Search for the cell housing the specified text and yield its [x, y] center coordinate. 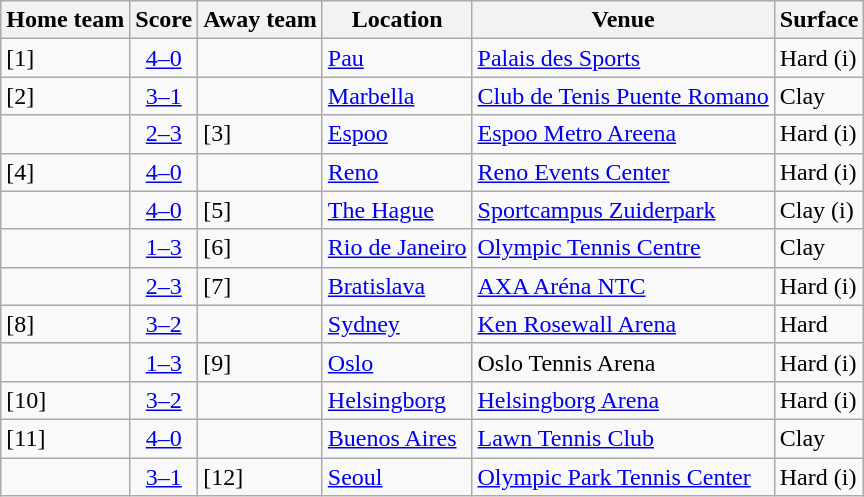
Oslo Tennis Arena [623, 362]
Away team [260, 20]
Rio de Janeiro [397, 248]
[4] [66, 172]
[3] [260, 134]
Seoul [397, 477]
[12] [260, 477]
Clay (i) [819, 210]
Bratislava [397, 286]
Reno Events Center [623, 172]
[6] [260, 248]
[11] [66, 438]
Pau [397, 58]
AXA Aréna NTC [623, 286]
Lawn Tennis Club [623, 438]
Surface [819, 20]
Home team [66, 20]
[7] [260, 286]
Olympic Tennis Centre [623, 248]
Marbella [397, 96]
Buenos Aires [397, 438]
Venue [623, 20]
Hard [819, 324]
Olympic Park Tennis Center [623, 477]
Espoo [397, 134]
Palais des Sports [623, 58]
Reno [397, 172]
Club de Tenis Puente Romano [623, 96]
[8] [66, 324]
Espoo Metro Areena [623, 134]
Oslo [397, 362]
Sportcampus Zuiderpark [623, 210]
The Hague [397, 210]
Score [164, 20]
[2] [66, 96]
[5] [260, 210]
Sydney [397, 324]
Ken Rosewall Arena [623, 324]
Helsingborg [397, 400]
[10] [66, 400]
[1] [66, 58]
[9] [260, 362]
Location [397, 20]
Helsingborg Arena [623, 400]
